From the cell containing the given text, extract its center point as (X, Y) coordinate. 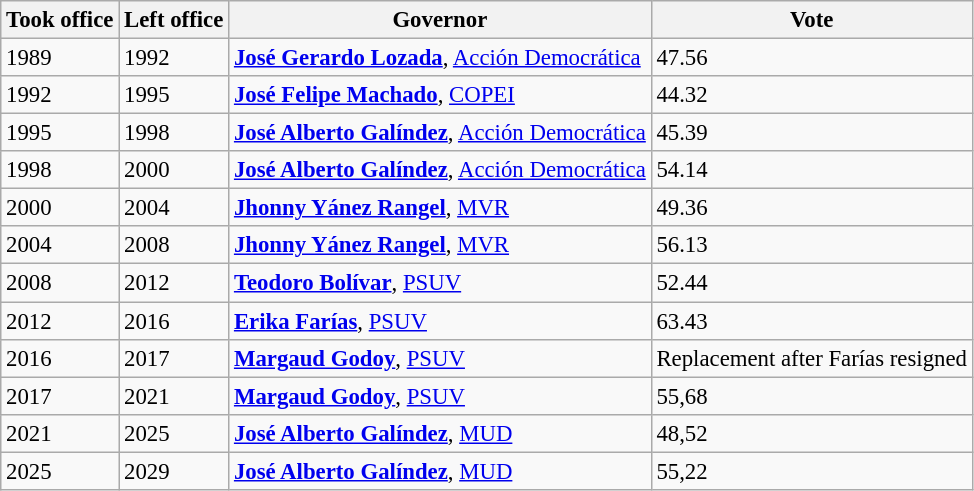
49.36 (812, 208)
56.13 (812, 245)
José Gerardo Lozada, Acción Democrática (440, 58)
2029 (174, 471)
1989 (60, 58)
Teodoro Bolívar, PSUV (440, 283)
55,22 (812, 471)
Replacement after Farías resigned (812, 358)
Erika Farías, PSUV (440, 321)
63.43 (812, 321)
44.32 (812, 95)
José Felipe Machado, COPEI (440, 95)
45.39 (812, 133)
Took office (60, 20)
48,52 (812, 433)
Vote (812, 20)
Governor (440, 20)
54.14 (812, 170)
55,68 (812, 396)
47.56 (812, 58)
Left office (174, 20)
52.44 (812, 283)
